Detect which cell encompasses the target text, then output its (X, Y) center coordinate. 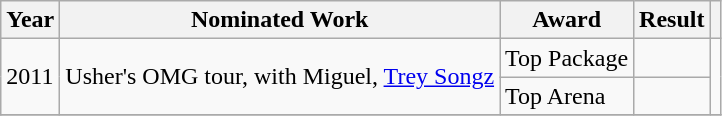
Top Arena (567, 96)
Award (567, 20)
Usher's OMG tour, with Miguel, Trey Songz (280, 77)
Year (30, 20)
2011 (30, 77)
Nominated Work (280, 20)
Result (672, 20)
Top Package (567, 58)
